For the text-containing cell, return its midpoint in [X, Y] coordinate format. 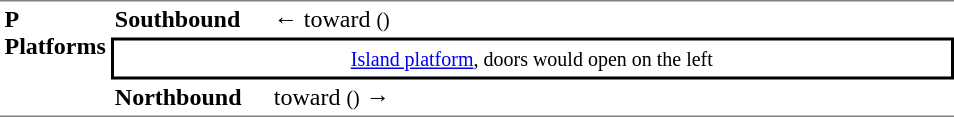
Island platform, doors would open on the left [532, 59]
PPlatforms [55, 58]
Southbound [190, 19]
← toward () [611, 19]
